Return [x, y] of the center of cell containing provided text 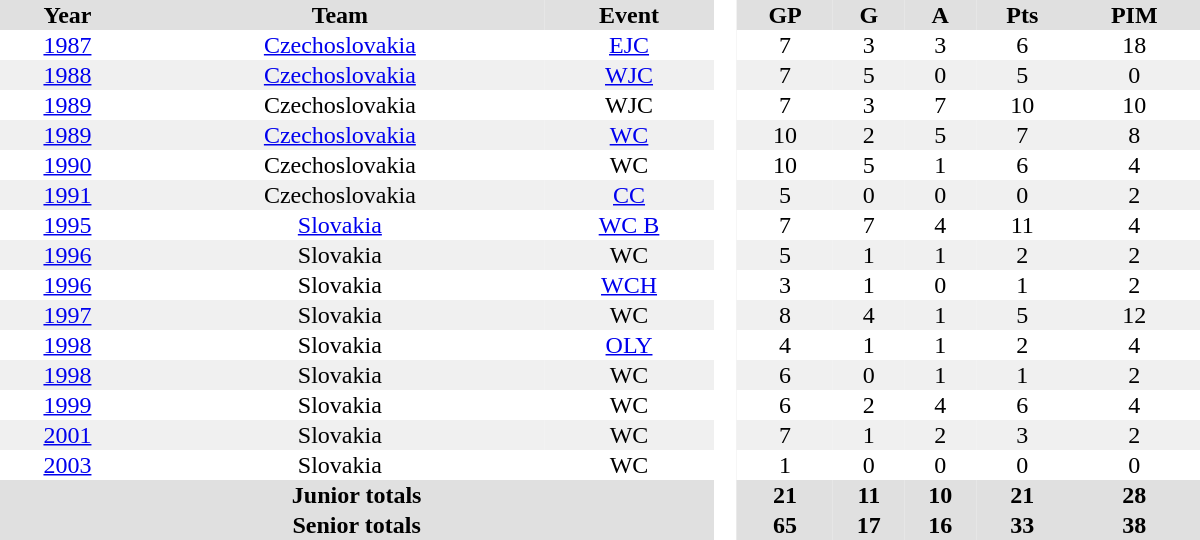
WC B [629, 225]
16 [940, 525]
2001 [68, 435]
Team [340, 15]
1990 [68, 165]
65 [785, 525]
17 [868, 525]
12 [1134, 315]
1991 [68, 195]
G [868, 15]
1987 [68, 45]
38 [1134, 525]
PIM [1134, 15]
GP [785, 15]
Senior totals [356, 525]
OLY [629, 345]
1988 [68, 75]
A [940, 15]
Junior totals [356, 495]
18 [1134, 45]
1997 [68, 315]
33 [1022, 525]
1995 [68, 225]
CC [629, 195]
Pts [1022, 15]
28 [1134, 495]
Event [629, 15]
Year [68, 15]
2003 [68, 465]
1999 [68, 405]
EJC [629, 45]
WCH [629, 285]
